Locate the cell with the specified text and output its (x, y) center coordinate. 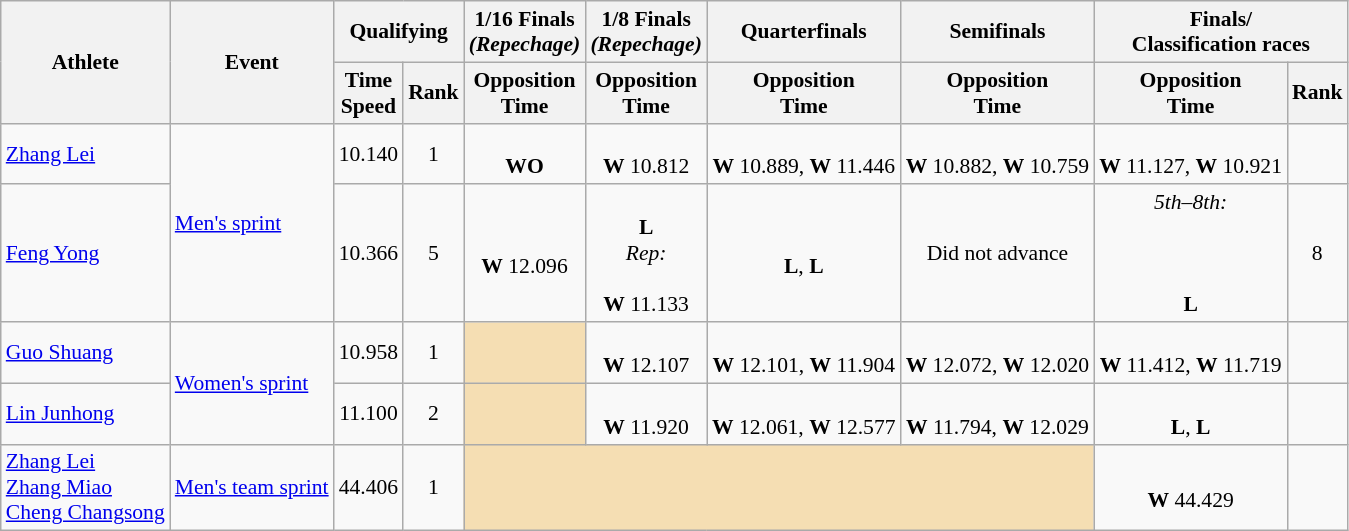
Lin Junhong (86, 414)
LRep: W 11.133 (646, 254)
5th–8th:L (1190, 254)
W 12.107 (646, 352)
Quarterfinals (804, 32)
Men's sprint (252, 222)
11.100 (368, 414)
10.140 (368, 154)
Athlete (86, 62)
10.366 (368, 254)
W 11.794, W 12.029 (998, 414)
Qualifying (399, 32)
Semifinals (998, 32)
TimeSpeed (368, 92)
W 10.889, W 11.446 (804, 154)
W 12.072, W 12.020 (998, 352)
W 12.061, W 12.577 (804, 414)
44.406 (368, 488)
W 12.096 (525, 254)
W 12.101, W 11.904 (804, 352)
Finals/Classification races (1220, 32)
5 (434, 254)
1/16 Finals(Repechage) (525, 32)
1/8 Finals(Repechage) (646, 32)
Feng Yong (86, 254)
W 11.412, W 11.719 (1190, 352)
Guo Shuang (86, 352)
Zhang Lei (86, 154)
W 11.920 (646, 414)
8 (1318, 254)
W 44.429 (1190, 488)
10.958 (368, 352)
Women's sprint (252, 383)
2 (434, 414)
W 10.882, W 10.759 (998, 154)
W 10.812 (646, 154)
Zhang LeiZhang MiaoCheng Changsong (86, 488)
Event (252, 62)
WO (525, 154)
W 11.127, W 10.921 (1190, 154)
Did not advance (998, 254)
Men's team sprint (252, 488)
